Pinpoint the cell where the given text exists, returning its (x, y) midpoint coordinate. 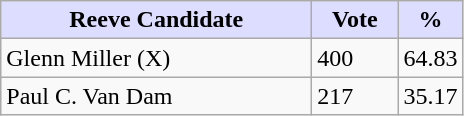
35.17 (430, 96)
Paul C. Van Dam (156, 96)
Vote (355, 20)
64.83 (430, 58)
Glenn Miller (X) (156, 58)
400 (355, 58)
Reeve Candidate (156, 20)
% (430, 20)
217 (355, 96)
